Capture the cell that displays the provided text and extract its [X, Y] central coordinate. 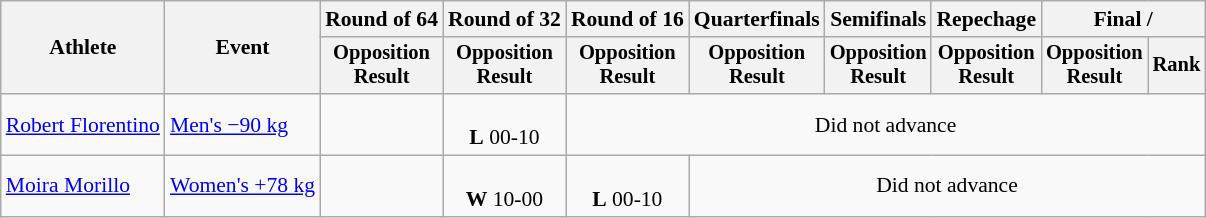
Final / [1123, 19]
W 10-00 [504, 186]
Women's +78 kg [242, 186]
Moira Morillo [83, 186]
Event [242, 48]
Men's −90 kg [242, 124]
Semifinals [878, 19]
Round of 32 [504, 19]
Athlete [83, 48]
Repechage [986, 19]
Robert Florentino [83, 124]
Quarterfinals [757, 19]
Rank [1177, 66]
Round of 64 [382, 19]
Round of 16 [628, 19]
